Scan for the cell matching the given text and deliver its [x, y] coordinate at center. 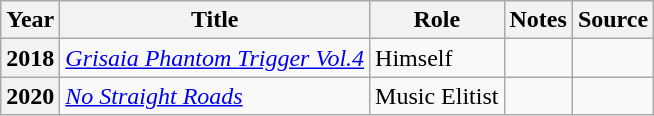
Source [612, 20]
Notes [538, 20]
2018 [30, 58]
No Straight Roads [215, 96]
Music Elitist [437, 96]
Grisaia Phantom Trigger Vol.4 [215, 58]
Role [437, 20]
Title [215, 20]
Himself [437, 58]
Year [30, 20]
2020 [30, 96]
